Return [X, Y] of the center of cell containing provided text 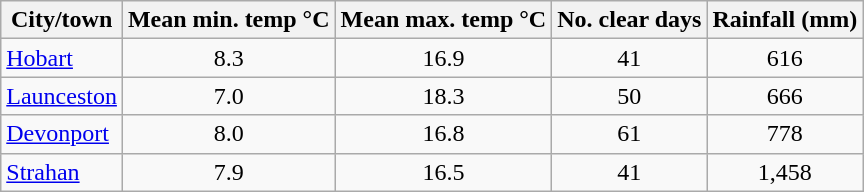
Mean min. temp °C [228, 20]
778 [785, 134]
50 [630, 96]
7.0 [228, 96]
Launceston [62, 96]
Strahan [62, 172]
18.3 [444, 96]
16.9 [444, 58]
61 [630, 134]
8.3 [228, 58]
Hobart [62, 58]
No. clear days [630, 20]
616 [785, 58]
7.9 [228, 172]
8.0 [228, 134]
1,458 [785, 172]
City/town [62, 20]
Devonport [62, 134]
Mean max. temp °C [444, 20]
16.8 [444, 134]
Rainfall (mm) [785, 20]
16.5 [444, 172]
666 [785, 96]
